Output the [x, y] coordinate of the center of the cell containing the given text.  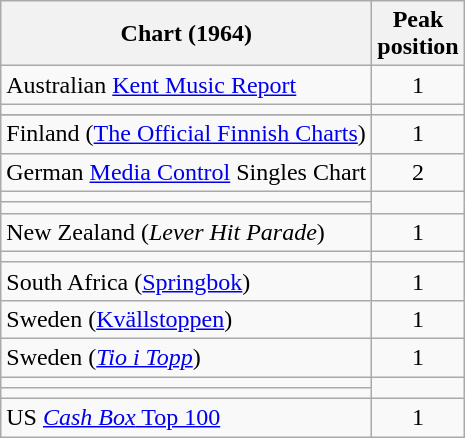
German Media Control Singles Chart [186, 172]
Chart (1964) [186, 34]
South Africa (Springbok) [186, 281]
Australian Kent Music Report [186, 85]
Finland (The Official Finnish Charts) [186, 134]
New Zealand (Lever Hit Parade) [186, 232]
Sweden (Tio i Topp) [186, 357]
Sweden (Kvällstoppen) [186, 319]
US Cash Box Top 100 [186, 418]
Peakposition [418, 34]
2 [418, 172]
